Search for the cell housing the specified text and yield its [x, y] center coordinate. 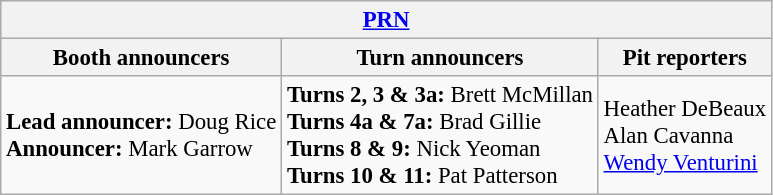
Pit reporters [684, 58]
Heather DeBeauxAlan CavannaWendy Venturini [684, 136]
Booth announcers [142, 58]
Turns 2, 3 & 3a: Brett McMillanTurns 4a & 7a: Brad GillieTurns 8 & 9: Nick Yeoman Turns 10 & 11: Pat Patterson [440, 136]
Lead announcer: Doug RiceAnnouncer: Mark Garrow [142, 136]
Turn announcers [440, 58]
PRN [386, 20]
